Output the (x, y) coordinate of the center of the cell containing the given text.  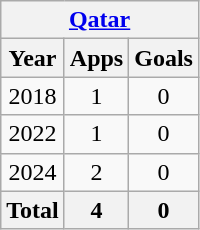
Year (33, 58)
2024 (33, 172)
Apps (96, 58)
4 (96, 210)
2022 (33, 134)
Goals (164, 58)
Total (33, 210)
2018 (33, 96)
Qatar (100, 20)
2 (96, 172)
